Locate the cell with the specified text and output its [X, Y] center coordinate. 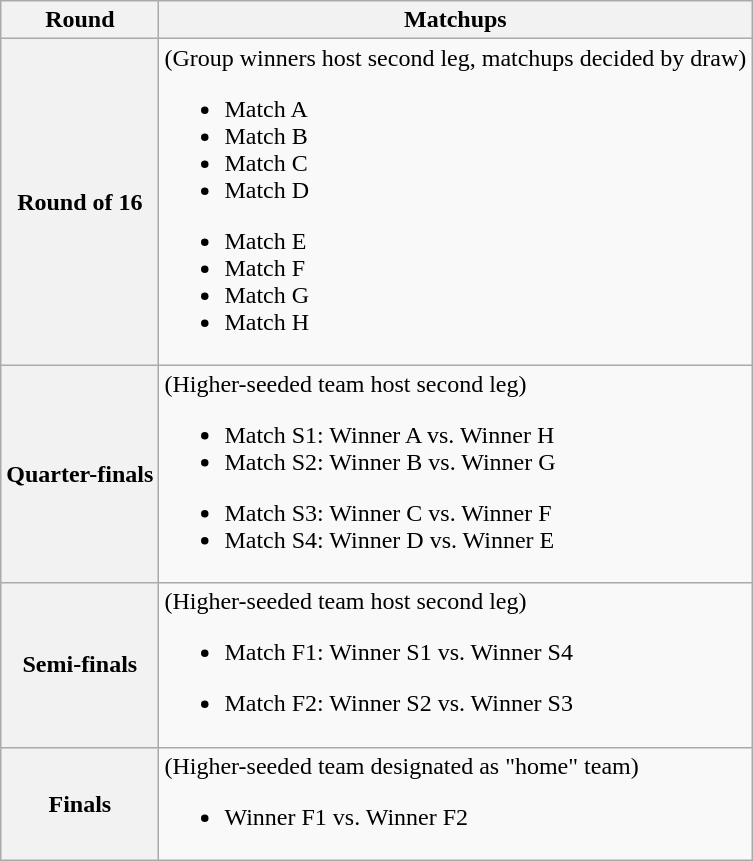
Round [80, 20]
(Group winners host second leg, matchups decided by draw) Match AMatch BMatch CMatch DMatch EMatch FMatch GMatch H [456, 202]
Finals [80, 804]
Quarter-finals [80, 474]
(Higher-seeded team host second leg) Match F1: Winner S1 vs. Winner S4Match F2: Winner S2 vs. Winner S3 [456, 665]
Semi-finals [80, 665]
Round of 16 [80, 202]
(Higher-seeded team designated as "home" team)Winner F1 vs. Winner F2 [456, 804]
Matchups [456, 20]
